Scan for the cell matching the given text and deliver its (X, Y) coordinate at center. 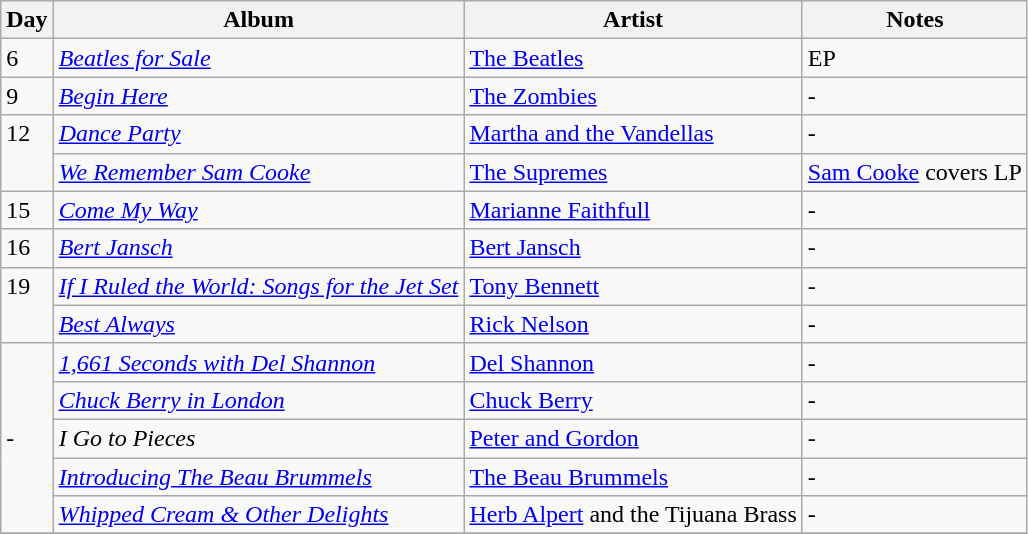
9 (27, 96)
Rick Nelson (633, 324)
Notes (914, 20)
Herb Alpert and the Tijuana Brass (633, 515)
We Remember Sam Cooke (258, 172)
Best Always (258, 324)
19 (27, 305)
Beatles for Sale (258, 58)
The Supremes (633, 172)
Introducing The Beau Brummels (258, 477)
Day (27, 20)
Peter and Gordon (633, 438)
The Zombies (633, 96)
I Go to Pieces (258, 438)
Begin Here (258, 96)
Dance Party (258, 134)
12 (27, 153)
Chuck Berry (633, 400)
1,661 Seconds with Del Shannon (258, 362)
EP (914, 58)
Sam Cooke covers LP (914, 172)
Tony Bennett (633, 286)
Whipped Cream & Other Delights (258, 515)
The Beatles (633, 58)
15 (27, 210)
If I Ruled the World: Songs for the Jet Set (258, 286)
Martha and the Vandellas (633, 134)
Come My Way (258, 210)
The Beau Brummels (633, 477)
Artist (633, 20)
6 (27, 58)
Marianne Faithfull (633, 210)
Album (258, 20)
Chuck Berry in London (258, 400)
16 (27, 248)
Del Shannon (633, 362)
